Extract the (x, y) coordinate from the center of the cell holding the provided text.  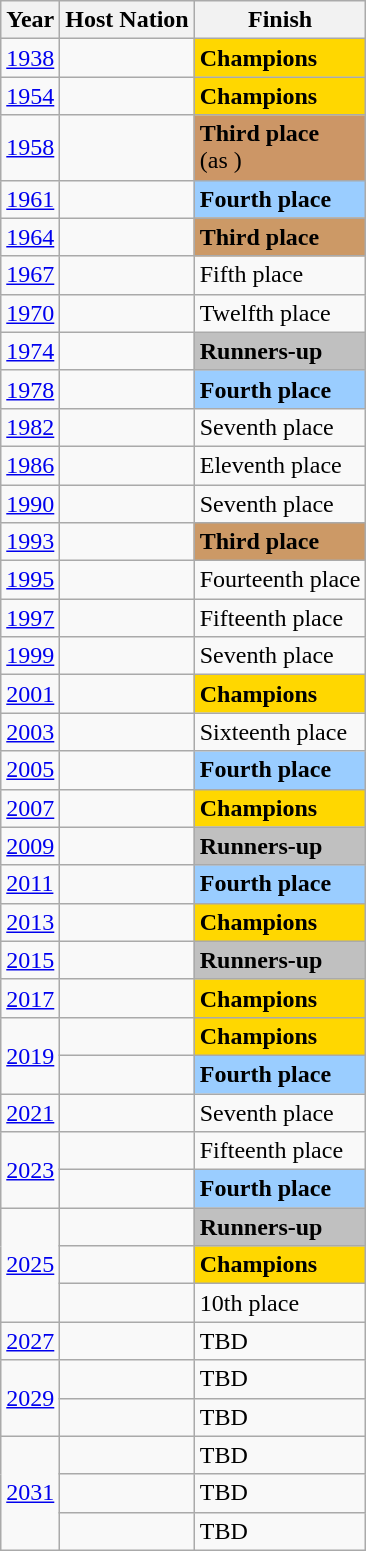
1978 (30, 389)
2023 (30, 1170)
1999 (30, 656)
Eleventh place (280, 465)
Host Nation (127, 20)
1993 (30, 542)
10th place (280, 1303)
Twelfth place (280, 313)
1997 (30, 618)
1970 (30, 313)
2031 (30, 1493)
1974 (30, 351)
Finish (280, 20)
1986 (30, 465)
Sixteenth place (280, 732)
2021 (30, 1113)
1964 (30, 237)
2001 (30, 694)
2007 (30, 808)
2015 (30, 960)
Year (30, 20)
1982 (30, 427)
1961 (30, 199)
2009 (30, 846)
Third place(as ) (280, 148)
1954 (30, 96)
2029 (30, 1398)
Fourteenth place (280, 580)
2027 (30, 1341)
2003 (30, 732)
2019 (30, 1055)
1938 (30, 58)
Fifth place (280, 275)
1990 (30, 503)
2017 (30, 998)
1958 (30, 148)
2005 (30, 770)
1967 (30, 275)
2011 (30, 884)
2013 (30, 922)
1995 (30, 580)
2025 (30, 1265)
